Provide the [X, Y] coordinate of the cell's center where the given text is located.  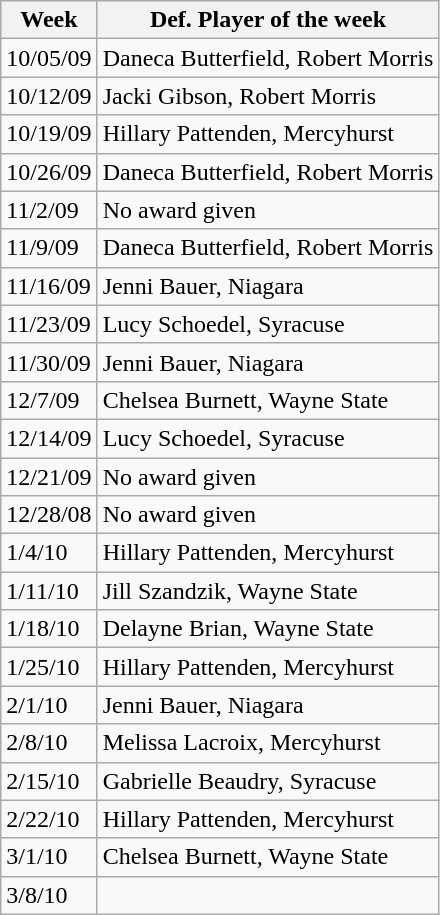
2/1/10 [49, 705]
11/30/09 [49, 362]
Gabrielle Beaudry, Syracuse [268, 781]
Jill Szandzik, Wayne State [268, 591]
Jacki Gibson, Robert Morris [268, 96]
Melissa Lacroix, Mercyhurst [268, 743]
10/05/09 [49, 58]
3/1/10 [49, 857]
10/19/09 [49, 134]
12/7/09 [49, 400]
10/12/09 [49, 96]
Delayne Brian, Wayne State [268, 629]
11/2/09 [49, 210]
10/26/09 [49, 172]
12/28/08 [49, 515]
12/14/09 [49, 438]
Week [49, 20]
1/25/10 [49, 667]
11/16/09 [49, 286]
11/23/09 [49, 324]
11/9/09 [49, 248]
2/8/10 [49, 743]
1/18/10 [49, 629]
1/4/10 [49, 553]
2/22/10 [49, 819]
3/8/10 [49, 895]
2/15/10 [49, 781]
1/11/10 [49, 591]
Def. Player of the week [268, 20]
12/21/09 [49, 477]
